Search for the cell housing the specified text and yield its (x, y) center coordinate. 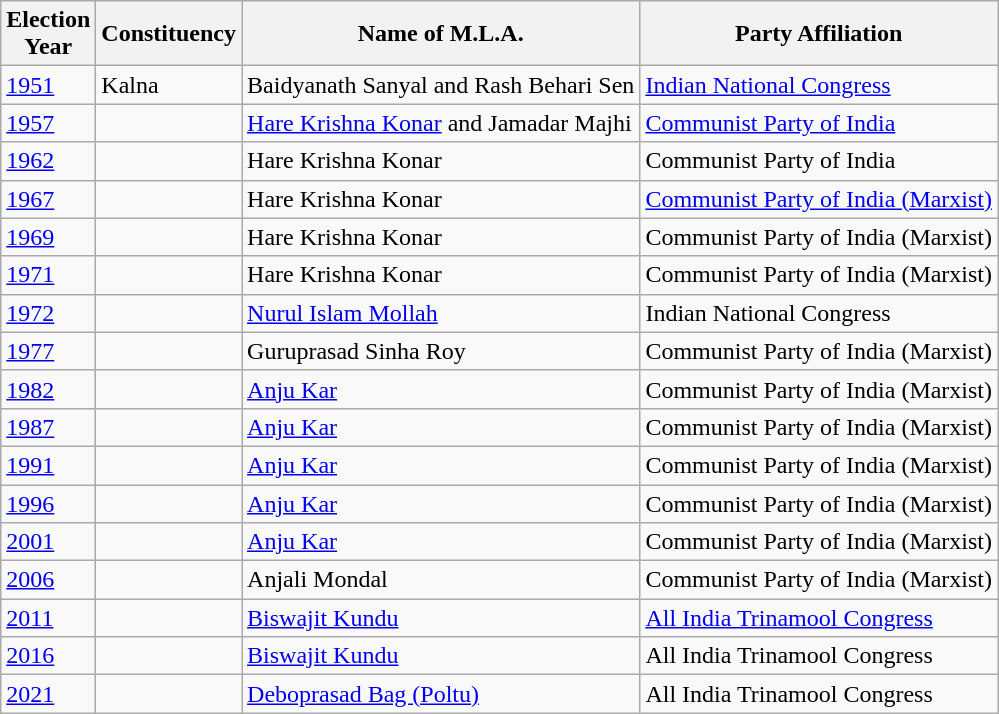
2016 (48, 656)
Name of M.L.A. (441, 34)
1971 (48, 275)
Nurul Islam Mollah (441, 313)
1967 (48, 199)
1957 (48, 123)
1996 (48, 503)
1962 (48, 161)
2021 (48, 694)
2001 (48, 542)
Constituency (169, 34)
Hare Krishna Konar and Jamadar Majhi (441, 123)
2006 (48, 580)
Party Affiliation (819, 34)
1982 (48, 389)
1951 (48, 85)
Baidyanath Sanyal and Rash Behari Sen (441, 85)
2011 (48, 618)
1972 (48, 313)
Election Year (48, 34)
Anjali Mondal (441, 580)
1969 (48, 237)
Guruprasad Sinha Roy (441, 351)
1991 (48, 465)
1987 (48, 427)
Deboprasad Bag (Poltu) (441, 694)
Kalna (169, 85)
1977 (48, 351)
